Locate the cell with the specified text and output its [X, Y] center coordinate. 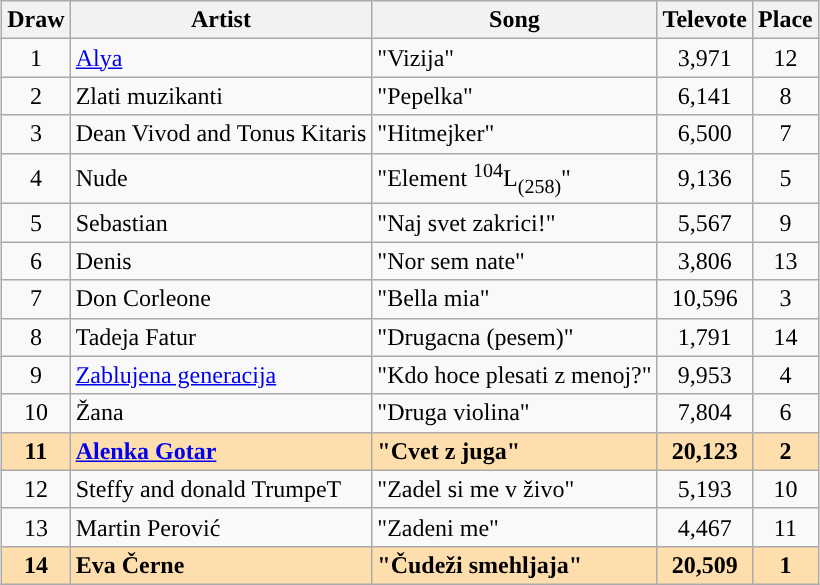
Artist [221, 20]
Don Corleone [221, 299]
Sebastian [221, 223]
Denis [221, 261]
Draw [36, 20]
3,971 [704, 58]
6,500 [704, 134]
"Zadel si me v živo" [514, 489]
Tadeja Fatur [221, 337]
3,806 [704, 261]
"Čudeži smehljaja" [514, 565]
10,596 [704, 299]
Zablujena generacija [221, 375]
Eva Černe [221, 565]
"Pepelka" [514, 96]
5,193 [704, 489]
"Hitmejker" [514, 134]
5,567 [704, 223]
1,791 [704, 337]
Place [786, 20]
7,804 [704, 413]
"Element 104L(258)" [514, 178]
"Nor sem nate" [514, 261]
"Drugacna (pesem)" [514, 337]
"Druga violina" [514, 413]
"Naj svet zakrici!" [514, 223]
Žana [221, 413]
"Bella mia" [514, 299]
4,467 [704, 527]
9,953 [704, 375]
"Kdo hoce plesati z menoj?" [514, 375]
Televote [704, 20]
Martin Perović [221, 527]
Song [514, 20]
6,141 [704, 96]
20,123 [704, 451]
9,136 [704, 178]
Alenka Gotar [221, 451]
Nude [221, 178]
20,509 [704, 565]
"Cvet z juga" [514, 451]
Zlati muzikanti [221, 96]
"Vizija" [514, 58]
Alya [221, 58]
Steffy and donald TrumpeT [221, 489]
Dean Vivod and Tonus Kitaris [221, 134]
"Zadeni me" [514, 527]
